Output the (x, y) coordinate of the center of the cell containing the given text.  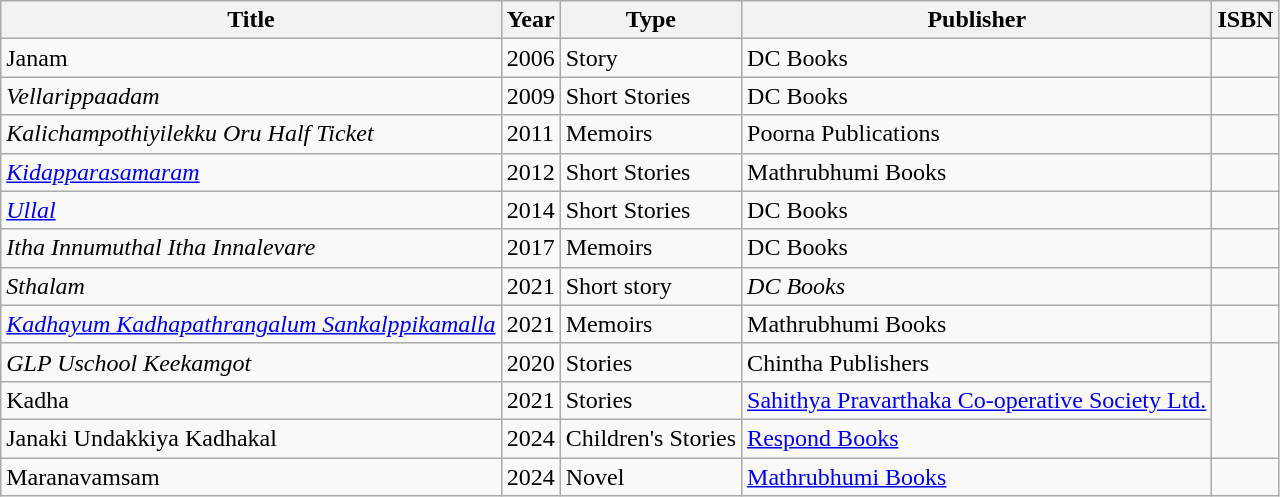
Title (251, 20)
Sahithya Pravarthaka Co-operative Society Ltd. (977, 400)
2009 (530, 96)
2017 (530, 248)
2012 (530, 172)
Publisher (977, 20)
Kidapparasamaram (251, 172)
Maranavamsam (251, 477)
2011 (530, 134)
Year (530, 20)
Janam (251, 58)
2006 (530, 58)
Kalichampothiyilekku Oru Half Ticket (251, 134)
Story (650, 58)
2014 (530, 210)
Kadhayum Kadhapathrangalum Sankalppikamalla (251, 324)
Kadha (251, 400)
Vellarippaadam (251, 96)
Janaki Undakkiya Kadhakal (251, 438)
Short story (650, 286)
Chintha Publishers (977, 362)
ISBN (1246, 20)
GLP Uschool Keekamgot (251, 362)
Itha Innumuthal Itha Innalevare (251, 248)
Respond Books (977, 438)
Sthalam (251, 286)
Poorna Publications (977, 134)
Novel (650, 477)
Ullal (251, 210)
2020 (530, 362)
Type (650, 20)
Children's Stories (650, 438)
